Extract the [x, y] coordinate from the center of the cell holding the provided text.  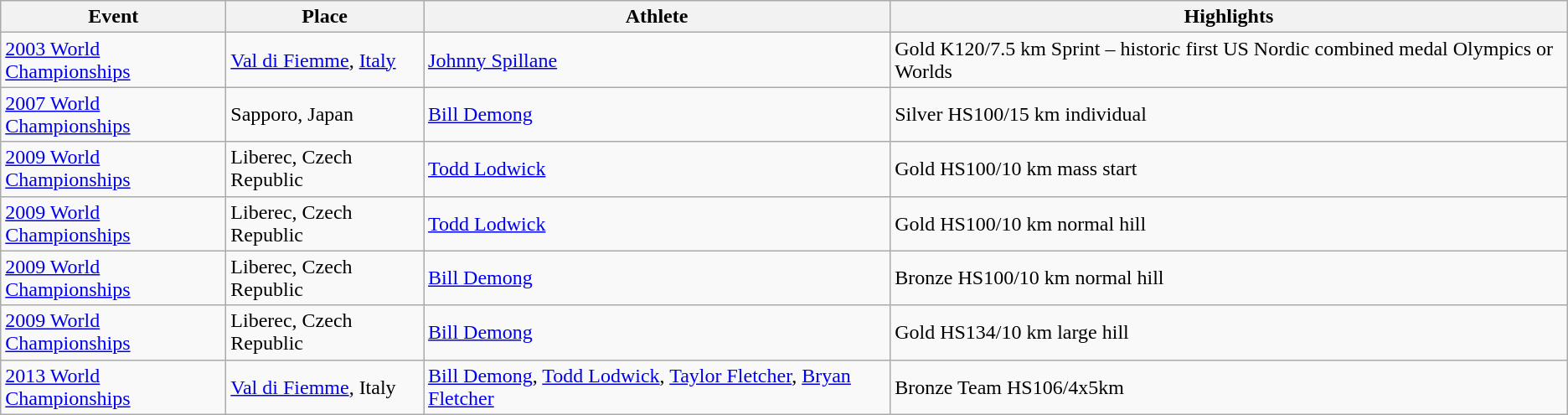
Gold HS100/10 km mass start [1230, 169]
Johnny Spillane [657, 60]
2003 World Championships [114, 60]
Bronze Team HS106/4x5km [1230, 387]
2013 World Championships [114, 387]
Gold HS134/10 km large hill [1230, 332]
Silver HS100/15 km individual [1230, 114]
Gold K120/7.5 km Sprint – historic first US Nordic combined medal Olympics or Worlds [1230, 60]
Bronze HS100/10 km normal hill [1230, 278]
Bill Demong, Todd Lodwick, Taylor Fletcher, Bryan Fletcher [657, 387]
Gold HS100/10 km normal hill [1230, 223]
Athlete [657, 17]
2007 World Championships [114, 114]
Event [114, 17]
Sapporo, Japan [325, 114]
Highlights [1230, 17]
Place [325, 17]
